Provide the (x, y) coordinate of the cell's center where the given text is located.  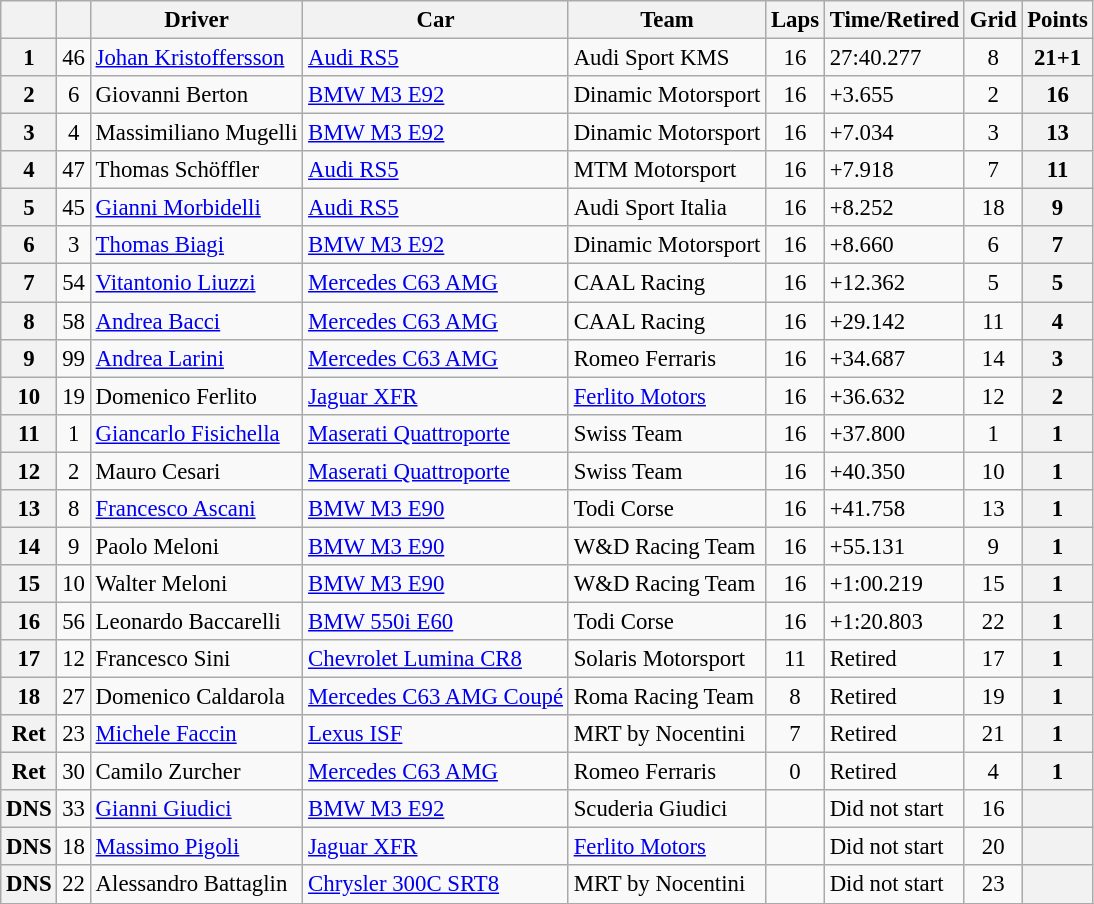
Gianni Giudici (196, 809)
27 (74, 697)
Leonardo Baccarelli (196, 621)
Mercedes C63 AMG Coupé (436, 697)
45 (74, 208)
Andrea Larini (196, 358)
+37.800 (894, 433)
Roma Racing Team (666, 697)
Time/Retired (894, 20)
Laps (796, 20)
Gianni Morbidelli (196, 208)
Walter Meloni (196, 584)
Solaris Motorsport (666, 659)
+3.655 (894, 95)
Domenico Caldarola (196, 697)
Alessandro Battaglin (196, 885)
Massimo Pigoli (196, 847)
21 (992, 734)
Chrysler 300C SRT8 (436, 885)
Giovanni Berton (196, 95)
+41.758 (894, 509)
Johan Kristoffersson (196, 58)
+7.034 (894, 133)
54 (74, 283)
Vitantonio Liuzzi (196, 283)
+1:00.219 (894, 584)
Andrea Bacci (196, 321)
Francesco Ascani (196, 509)
27:40.277 (894, 58)
Michele Faccin (196, 734)
Audi Sport KMS (666, 58)
20 (992, 847)
47 (74, 170)
+1:20.803 (894, 621)
Driver (196, 20)
99 (74, 358)
46 (74, 58)
Paolo Meloni (196, 546)
+12.362 (894, 283)
Mauro Cesari (196, 471)
Car (436, 20)
+8.660 (894, 245)
Grid (992, 20)
56 (74, 621)
Lexus ISF (436, 734)
+29.142 (894, 321)
Scuderia Giudici (666, 809)
21+1 (1058, 58)
Camilo Zurcher (196, 772)
MTM Motorsport (666, 170)
Points (1058, 20)
BMW 550i E60 (436, 621)
+36.632 (894, 396)
+40.350 (894, 471)
Thomas Biagi (196, 245)
Domenico Ferlito (196, 396)
Team (666, 20)
33 (74, 809)
+34.687 (894, 358)
30 (74, 772)
58 (74, 321)
Audi Sport Italia (666, 208)
Giancarlo Fisichella (196, 433)
+7.918 (894, 170)
Thomas Schöffler (196, 170)
Chevrolet Lumina CR8 (436, 659)
+55.131 (894, 546)
+8.252 (894, 208)
Massimiliano Mugelli (196, 133)
0 (796, 772)
Francesco Sini (196, 659)
